Find where the given text appears and provide that cell's center as [x, y] coordinate. 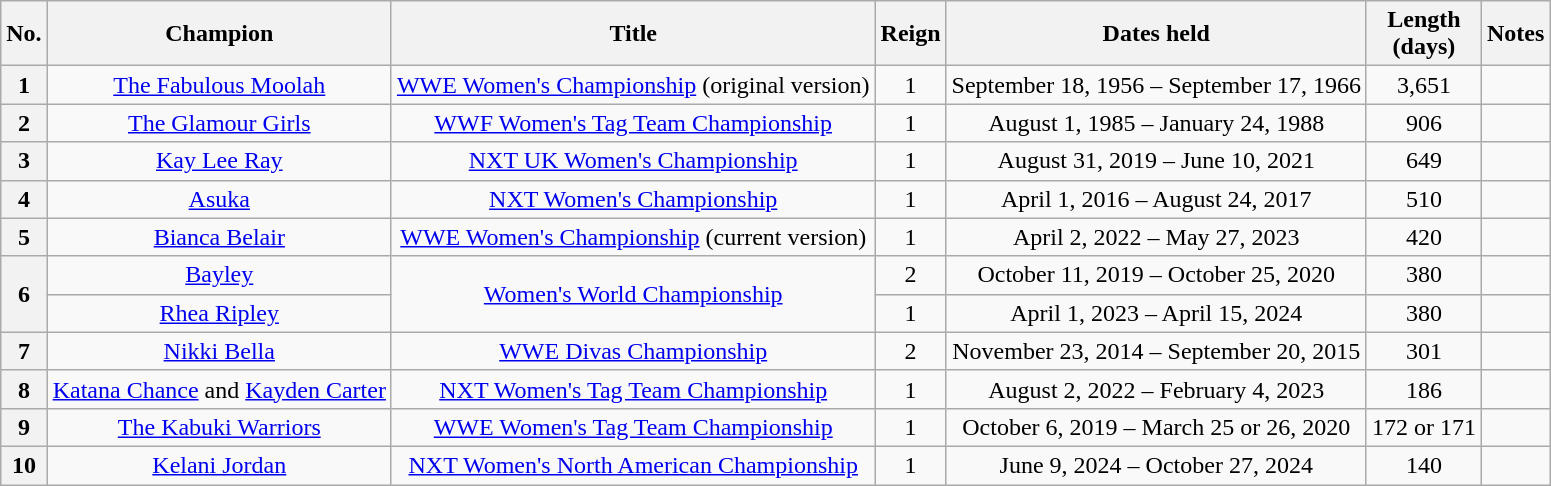
The Fabulous Moolah [219, 85]
June 9, 2024 – October 27, 2024 [1156, 465]
Length(days) [1424, 34]
October 11, 2019 – October 25, 2020 [1156, 275]
September 18, 1956 – September 17, 1966 [1156, 85]
8 [24, 389]
3 [24, 161]
Reign [910, 34]
October 6, 2019 – March 25 or 26, 2020 [1156, 427]
August 1, 1985 – January 24, 1988 [1156, 123]
Katana Chance and Kayden Carter [219, 389]
186 [1424, 389]
NXT Women's Championship [633, 199]
172 or 171 [1424, 427]
5 [24, 237]
April 2, 2022 – May 27, 2023 [1156, 237]
Kay Lee Ray [219, 161]
August 2, 2022 – February 4, 2023 [1156, 389]
420 [1424, 237]
649 [1424, 161]
301 [1424, 351]
140 [1424, 465]
The Glamour Girls [219, 123]
WWE Women's Championship (original version) [633, 85]
Bayley [219, 275]
No. [24, 34]
The Kabuki Warriors [219, 427]
NXT Women's North American Championship [633, 465]
Rhea Ripley [219, 313]
NXT UK Women's Championship [633, 161]
WWE Divas Championship [633, 351]
Nikki Bella [219, 351]
510 [1424, 199]
Notes [1515, 34]
Women's World Championship [633, 294]
10 [24, 465]
November 23, 2014 – September 20, 2015 [1156, 351]
Kelani Jordan [219, 465]
Title [633, 34]
WWE Women's Tag Team Championship [633, 427]
Bianca Belair [219, 237]
7 [24, 351]
WWF Women's Tag Team Championship [633, 123]
August 31, 2019 – June 10, 2021 [1156, 161]
Champion [219, 34]
April 1, 2023 – April 15, 2024 [1156, 313]
9 [24, 427]
Dates held [1156, 34]
3,651 [1424, 85]
April 1, 2016 – August 24, 2017 [1156, 199]
4 [24, 199]
6 [24, 294]
WWE Women's Championship (current version) [633, 237]
NXT Women's Tag Team Championship [633, 389]
Asuka [219, 199]
906 [1424, 123]
